Determine the (x, y) coordinate at the center of the cell enclosing the given text.  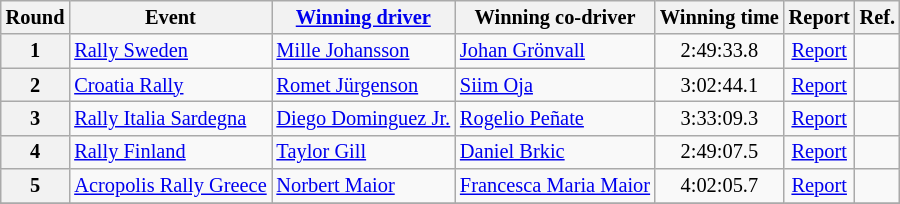
Event (170, 17)
Romet Jürgenson (364, 85)
Rally Italia Sardegna (170, 118)
Croatia Rally (170, 85)
Norbert Maior (364, 186)
Rally Sweden (170, 51)
Winning co-driver (555, 17)
Round (36, 17)
3:02:44.1 (720, 85)
Diego Dominguez Jr. (364, 118)
4 (36, 152)
Acropolis Rally Greece (170, 186)
Taylor Gill (364, 152)
Ref. (878, 17)
3 (36, 118)
Daniel Brkic (555, 152)
2 (36, 85)
Winning time (720, 17)
Rally Finland (170, 152)
Johan Grönvall (555, 51)
Francesca Maria Maior (555, 186)
Rogelio Peñate (555, 118)
5 (36, 186)
Mille Johansson (364, 51)
4:02:05.7 (720, 186)
Winning driver (364, 17)
Siim Oja (555, 85)
3:33:09.3 (720, 118)
2:49:33.8 (720, 51)
2:49:07.5 (720, 152)
1 (36, 51)
